Locate the cell with the specified text and output its (X, Y) center coordinate. 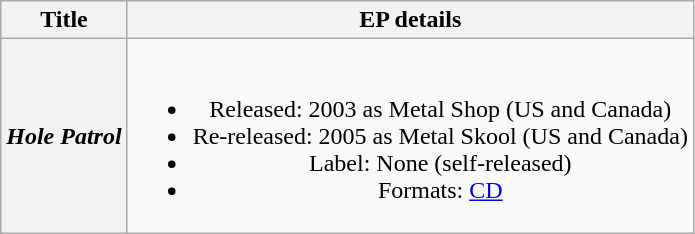
Title (64, 20)
Hole Patrol (64, 136)
EP details (410, 20)
Released: 2003 as Metal Shop (US and Canada)Re-released: 2005 as Metal Skool (US and Canada)Label: None (self-released)Formats: CD (410, 136)
